Search for the cell housing the specified text and yield its (X, Y) center coordinate. 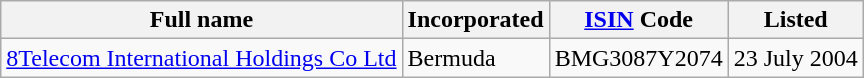
8Telecom International Holdings Co Ltd (202, 58)
Bermuda (476, 58)
Listed (796, 20)
ISIN Code (638, 20)
Full name (202, 20)
Incorporated (476, 20)
23 July 2004 (796, 58)
BMG3087Y2074 (638, 58)
